Return the [x, y] coordinate for the center point of the cell that contains the specified text.  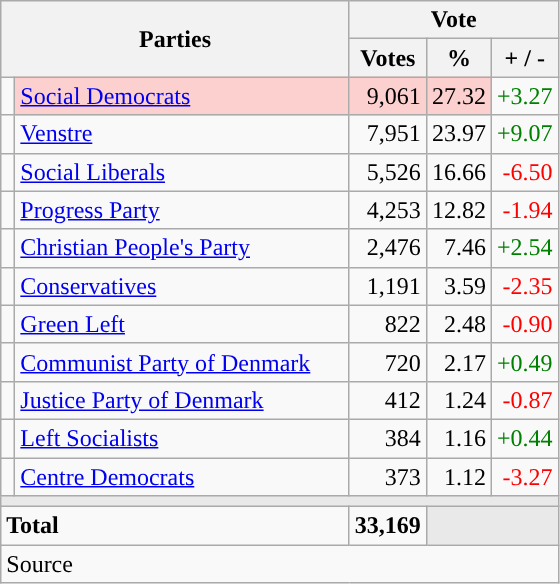
373 [388, 477]
-0.90 [524, 324]
-6.50 [524, 172]
Vote [454, 20]
9,061 [388, 96]
1.24 [458, 400]
1.12 [458, 477]
5,526 [388, 172]
Social Democrats [182, 96]
% [458, 58]
2.48 [458, 324]
+0.44 [524, 438]
822 [388, 324]
Centre Democrats [182, 477]
Left Socialists [182, 438]
Progress Party [182, 210]
4,253 [388, 210]
Christian People's Party [182, 248]
Votes [388, 58]
Parties [176, 39]
-2.35 [524, 286]
Total [176, 526]
720 [388, 362]
1.16 [458, 438]
2.17 [458, 362]
-1.94 [524, 210]
+9.07 [524, 134]
Source [280, 564]
Social Liberals [182, 172]
-0.87 [524, 400]
Green Left [182, 324]
33,169 [388, 526]
27.32 [458, 96]
1,191 [388, 286]
Conservatives [182, 286]
412 [388, 400]
16.66 [458, 172]
384 [388, 438]
7.46 [458, 248]
+ / - [524, 58]
12.82 [458, 210]
Justice Party of Denmark [182, 400]
+0.49 [524, 362]
23.97 [458, 134]
+3.27 [524, 96]
Communist Party of Denmark [182, 362]
Venstre [182, 134]
3.59 [458, 286]
-3.27 [524, 477]
7,951 [388, 134]
+2.54 [524, 248]
2,476 [388, 248]
